Search for the cell housing the specified text and yield its (X, Y) center coordinate. 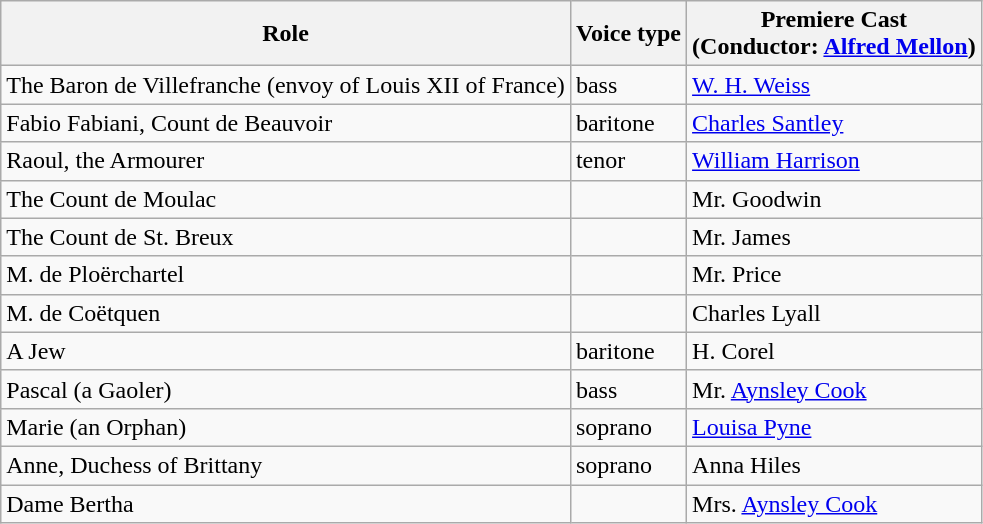
Dame Bertha (286, 503)
Pascal (a Gaoler) (286, 389)
The Count de Moulac (286, 199)
Anna Hiles (834, 465)
M. de Coëtquen (286, 313)
A Jew (286, 351)
Anne, Duchess of Brittany (286, 465)
H. Corel (834, 351)
Premiere Cast(Conductor: Alfred Mellon) (834, 34)
Mr. James (834, 237)
Charles Santley (834, 123)
Louisa Pyne (834, 427)
W. H. Weiss (834, 85)
William Harrison (834, 161)
Fabio Fabiani, Count de Beauvoir (286, 123)
The Baron de Villefranche (envoy of Louis XII of France) (286, 85)
tenor (628, 161)
Raoul, the Armourer (286, 161)
Mr. Aynsley Cook (834, 389)
Marie (an Orphan) (286, 427)
Mr. Price (834, 275)
Voice type (628, 34)
Mrs. Aynsley Cook (834, 503)
M. de Ploërchartel (286, 275)
Role (286, 34)
Charles Lyall (834, 313)
Mr. Goodwin (834, 199)
The Count de St. Breux (286, 237)
